Capture the cell that displays the provided text and extract its (X, Y) central coordinate. 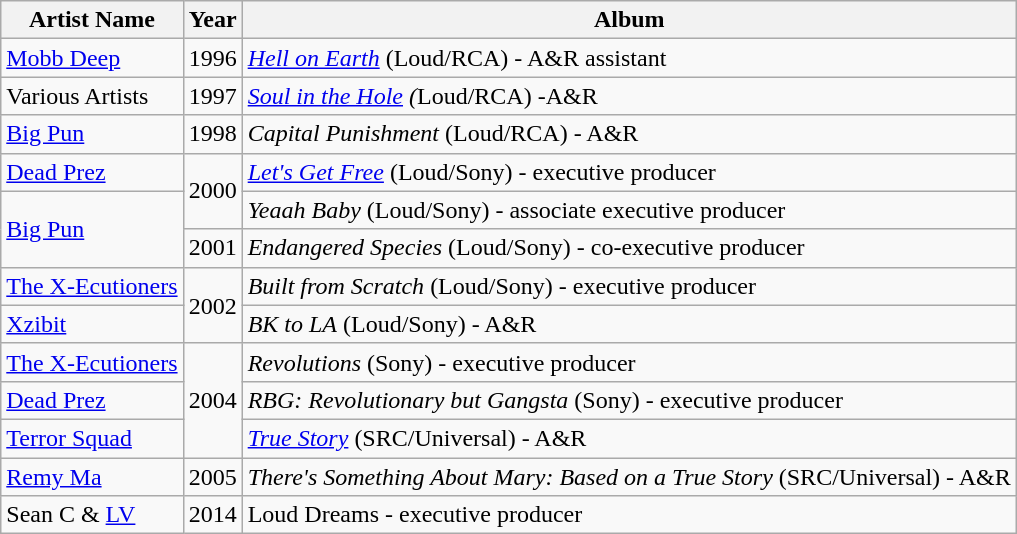
1998 (212, 134)
1997 (212, 96)
2004 (212, 400)
Year (212, 20)
2000 (212, 191)
Revolutions (Sony) - executive producer (629, 362)
2005 (212, 477)
Let's Get Free (Loud/Sony) - executive producer (629, 172)
1996 (212, 58)
BK to LA (Loud/Sony) - A&R (629, 324)
Artist Name (92, 20)
True Story (SRC/Universal) - A&R (629, 438)
RBG: Revolutionary but Gangsta (Sony) - executive producer (629, 400)
Capital Punishment (Loud/RCA) - A&R (629, 134)
2001 (212, 248)
Soul in the Hole (Loud/RCA) -A&R (629, 96)
2002 (212, 305)
Remy Ma (92, 477)
Built from Scratch (Loud/Sony) - executive producer (629, 286)
Album (629, 20)
Terror Squad (92, 438)
Various Artists (92, 96)
Mobb Deep (92, 58)
Yeaah Baby (Loud/Sony) - associate executive producer (629, 210)
2014 (212, 515)
Xzibit (92, 324)
Endangered Species (Loud/Sony) - co-executive producer (629, 248)
Hell on Earth (Loud/RCA) - A&R assistant (629, 58)
There's Something About Mary: Based on a True Story (SRC/Universal) - A&R (629, 477)
Sean C & LV (92, 515)
Loud Dreams - executive producer (629, 515)
